Find where the given text appears and provide that cell's center as [x, y] coordinate. 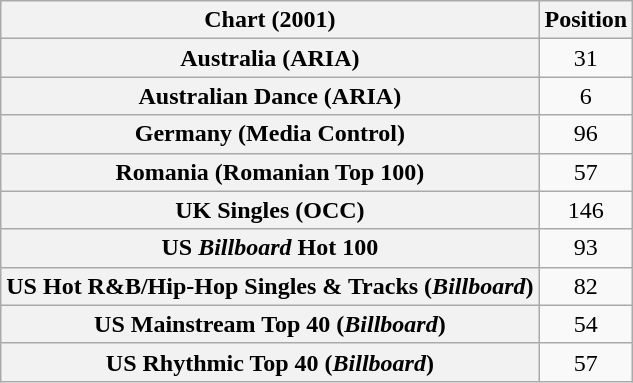
US Rhythmic Top 40 (Billboard) [270, 362]
146 [586, 210]
82 [586, 286]
US Mainstream Top 40 (Billboard) [270, 324]
Australian Dance (ARIA) [270, 96]
US Billboard Hot 100 [270, 248]
93 [586, 248]
6 [586, 96]
Position [586, 20]
Chart (2001) [270, 20]
Germany (Media Control) [270, 134]
54 [586, 324]
Australia (ARIA) [270, 58]
US Hot R&B/Hip-Hop Singles & Tracks (Billboard) [270, 286]
Romania (Romanian Top 100) [270, 172]
31 [586, 58]
UK Singles (OCC) [270, 210]
96 [586, 134]
